For the text-containing cell, return its midpoint in (X, Y) coordinate format. 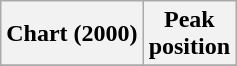
Peak position (189, 34)
Chart (2000) (72, 34)
